From the cell containing the given text, extract its center point as [x, y] coordinate. 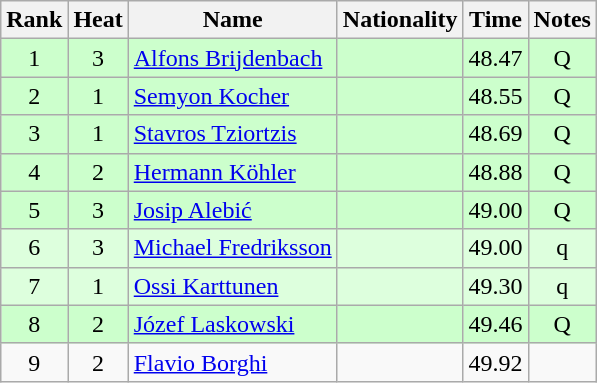
Ossi Karttunen [232, 286]
49.46 [496, 324]
Notes [562, 20]
48.88 [496, 172]
9 [34, 362]
49.92 [496, 362]
Josip Alebić [232, 210]
Alfons Brijdenbach [232, 58]
48.55 [496, 96]
Michael Fredriksson [232, 248]
Flavio Borghi [232, 362]
5 [34, 210]
48.69 [496, 134]
Name [232, 20]
6 [34, 248]
48.47 [496, 58]
7 [34, 286]
Hermann Köhler [232, 172]
Nationality [400, 20]
Time [496, 20]
8 [34, 324]
Heat [98, 20]
Stavros Tziortzis [232, 134]
Józef Laskowski [232, 324]
Semyon Kocher [232, 96]
4 [34, 172]
Rank [34, 20]
49.30 [496, 286]
